Output the (x, y) coordinate of the center of the cell containing the given text.  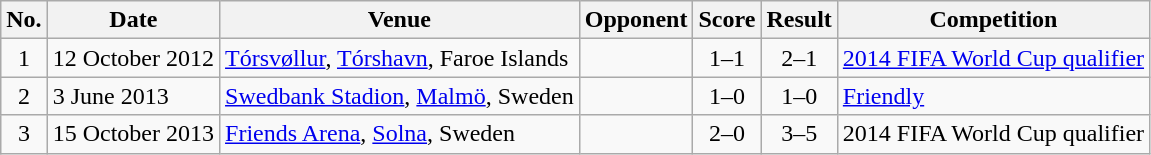
Friends Arena, Solna, Sweden (400, 134)
Date (133, 20)
Venue (400, 20)
12 October 2012 (133, 58)
3 (24, 134)
1 (24, 58)
3 June 2013 (133, 96)
Result (799, 20)
2–0 (727, 134)
3–5 (799, 134)
2–1 (799, 58)
No. (24, 20)
Friendly (993, 96)
2 (24, 96)
Competition (993, 20)
Tórsvøllur, Tórshavn, Faroe Islands (400, 58)
Opponent (636, 20)
Swedbank Stadion, Malmö, Sweden (400, 96)
15 October 2013 (133, 134)
Score (727, 20)
1–1 (727, 58)
